Provide the (x, y) coordinate of the cell's center where the given text is located.  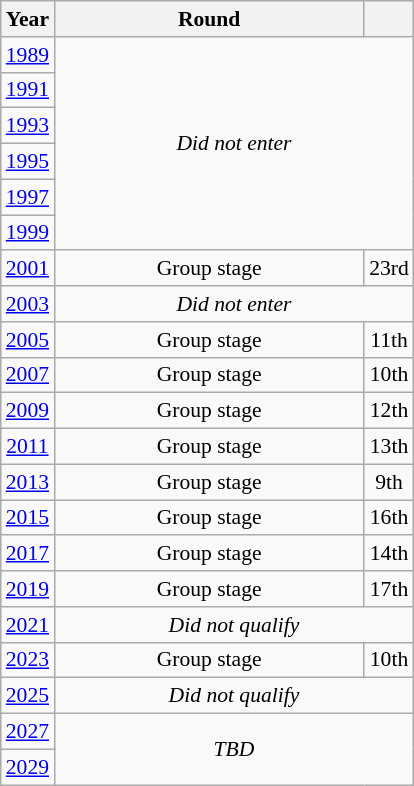
14th (389, 554)
2029 (28, 767)
Round (209, 19)
16th (389, 518)
11th (389, 340)
2013 (28, 482)
2009 (28, 411)
1991 (28, 90)
1993 (28, 126)
1997 (28, 197)
13th (389, 447)
2007 (28, 375)
1999 (28, 233)
2025 (28, 696)
2021 (28, 625)
1989 (28, 55)
2017 (28, 554)
Year (28, 19)
TBD (234, 750)
2001 (28, 269)
2023 (28, 660)
2027 (28, 732)
2005 (28, 340)
2003 (28, 304)
2015 (28, 518)
2011 (28, 447)
12th (389, 411)
23rd (389, 269)
9th (389, 482)
1995 (28, 162)
2019 (28, 589)
17th (389, 589)
